Find where the given text appears and provide that cell's center as [x, y] coordinate. 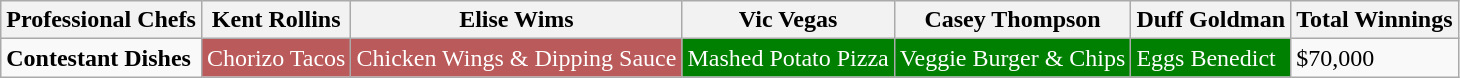
Contestant Dishes [102, 58]
Elise Wims [516, 20]
Chicken Wings & Dipping Sauce [516, 58]
Casey Thompson [1012, 20]
Duff Goldman [1211, 20]
Kent Rollins [276, 20]
$70,000 [1374, 58]
Vic Vegas [788, 20]
Veggie Burger & Chips [1012, 58]
Chorizo Tacos [276, 58]
Mashed Potato Pizza [788, 58]
Total Winnings [1374, 20]
Eggs Benedict [1211, 58]
Professional Chefs [102, 20]
